Detect which cell encompasses the target text, then output its (x, y) center coordinate. 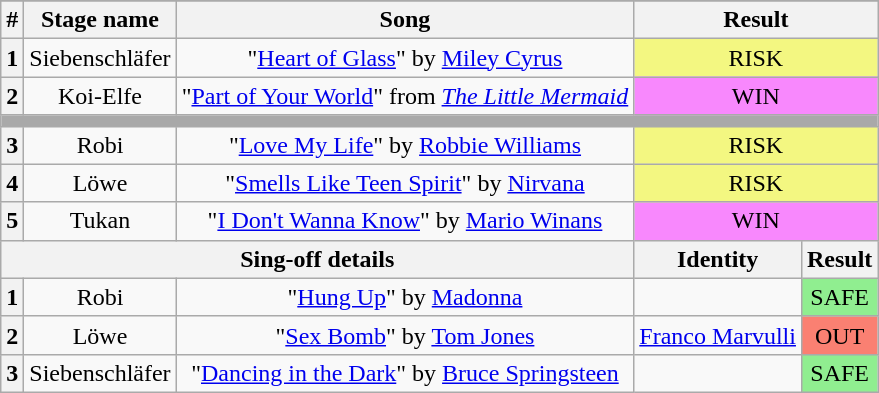
# (12, 20)
"Smells Like Teen Spirit" by Nirvana (405, 183)
"Part of Your World" from The Little Mermaid (405, 96)
Sing-off details (318, 259)
Song (405, 20)
"Hung Up" by Madonna (405, 297)
"Dancing in the Dark" by Bruce Springsteen (405, 373)
Stage name (100, 20)
OUT (839, 335)
Franco Marvulli (718, 335)
"Heart of Glass" by Miley Cyrus (405, 58)
4 (12, 183)
"Sex Bomb" by Tom Jones (405, 335)
Tukan (100, 221)
"Love My Life" by Robbie Williams (405, 145)
5 (12, 221)
"I Don't Wanna Know" by Mario Winans (405, 221)
Identity (718, 259)
Koi-Elfe (100, 96)
